Locate the cell with the specified text and output its [x, y] center coordinate. 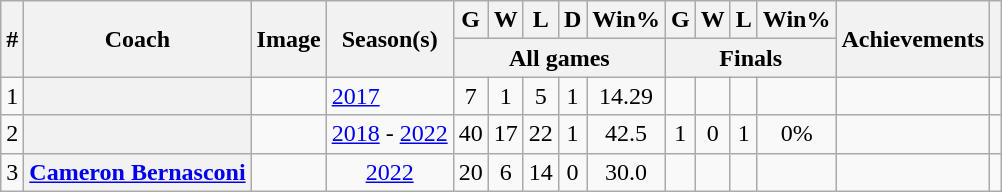
40 [470, 134]
Coach [138, 39]
Finals [750, 58]
Cameron Bernasconi [138, 172]
14 [540, 172]
7 [470, 96]
20 [470, 172]
22 [540, 134]
17 [506, 134]
5 [540, 96]
# [12, 39]
D [572, 20]
0% [796, 134]
3 [12, 172]
All games [559, 58]
6 [506, 172]
2022 [390, 172]
2 [12, 134]
42.5 [626, 134]
Achievements [913, 39]
2017 [390, 96]
Image [288, 39]
Season(s) [390, 39]
2018 - 2022 [390, 134]
30.0 [626, 172]
14.29 [626, 96]
